From the cell containing the given text, extract its center point as (x, y) coordinate. 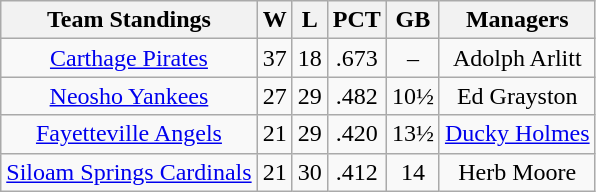
10½ (412, 96)
Team Standings (129, 20)
Managers (517, 20)
Adolph Arlitt (517, 58)
GB (412, 20)
W (274, 20)
.673 (356, 58)
.482 (356, 96)
Ed Grayston (517, 96)
Herb Moore (517, 172)
Ducky Holmes (517, 134)
.412 (356, 172)
30 (310, 172)
Carthage Pirates (129, 58)
PCT (356, 20)
Neosho Yankees (129, 96)
.420 (356, 134)
– (412, 58)
14 (412, 172)
13½ (412, 134)
37 (274, 58)
Fayetteville Angels (129, 134)
18 (310, 58)
27 (274, 96)
L (310, 20)
Siloam Springs Cardinals (129, 172)
